Provide the [X, Y] coordinate of the cell's center where the given text is located.  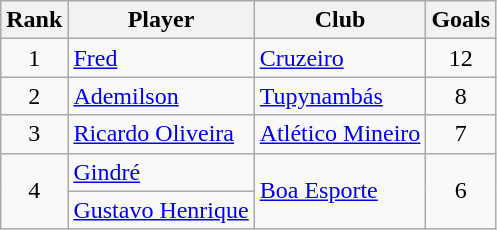
4 [34, 191]
8 [461, 96]
Tupynambás [340, 96]
Gustavo Henrique [161, 210]
Club [340, 20]
Cruzeiro [340, 58]
12 [461, 58]
Goals [461, 20]
Fred [161, 58]
Gindré [161, 172]
Boa Esporte [340, 191]
7 [461, 134]
Atlético Mineiro [340, 134]
1 [34, 58]
2 [34, 96]
Ademilson [161, 96]
3 [34, 134]
Ricardo Oliveira [161, 134]
Player [161, 20]
6 [461, 191]
Rank [34, 20]
